Extract the (X, Y) coordinate from the center of the cell holding the provided text.  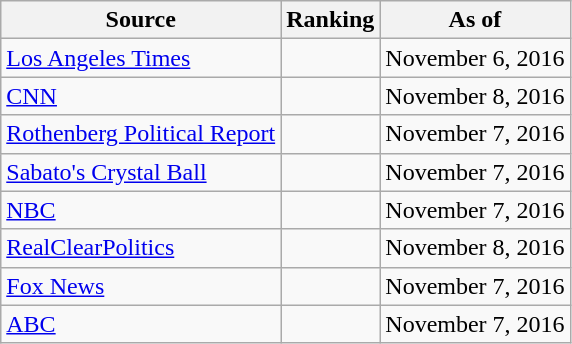
Fox News (141, 286)
NBC (141, 210)
Ranking (330, 20)
ABC (141, 324)
November 6, 2016 (475, 58)
Rothenberg Political Report (141, 134)
Source (141, 20)
CNN (141, 96)
RealClearPolitics (141, 248)
Los Angeles Times (141, 58)
As of (475, 20)
Sabato's Crystal Ball (141, 172)
